Locate the cell with the specified text and output its (X, Y) center coordinate. 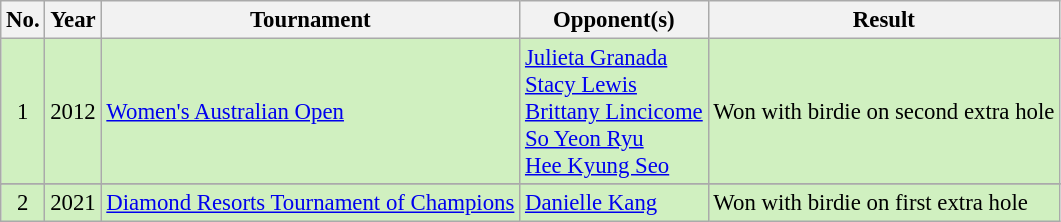
Year (73, 20)
No. (23, 20)
Diamond Resorts Tournament of Champions (310, 203)
Result (884, 20)
Women's Australian Open (310, 112)
2021 (73, 203)
2 (23, 203)
Won with birdie on second extra hole (884, 112)
Danielle Kang (614, 203)
1 (23, 112)
Julieta Granada Stacy Lewis Brittany Lincicome So Yeon Ryu Hee Kyung Seo (614, 112)
Tournament (310, 20)
2012 (73, 112)
Opponent(s) (614, 20)
Won with birdie on first extra hole (884, 203)
